Capture the cell that displays the provided text and extract its [x, y] central coordinate. 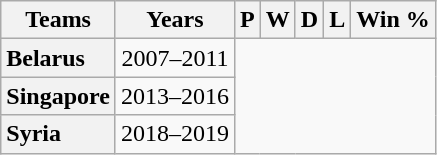
Syria [58, 134]
2013–2016 [174, 96]
P [247, 20]
Singapore [58, 96]
L [338, 20]
Teams [58, 20]
Years [174, 20]
W [278, 20]
2007–2011 [174, 58]
2018–2019 [174, 134]
Belarus [58, 58]
D [309, 20]
Win % [394, 20]
